Extract the (x, y) coordinate from the center of the cell holding the provided text.  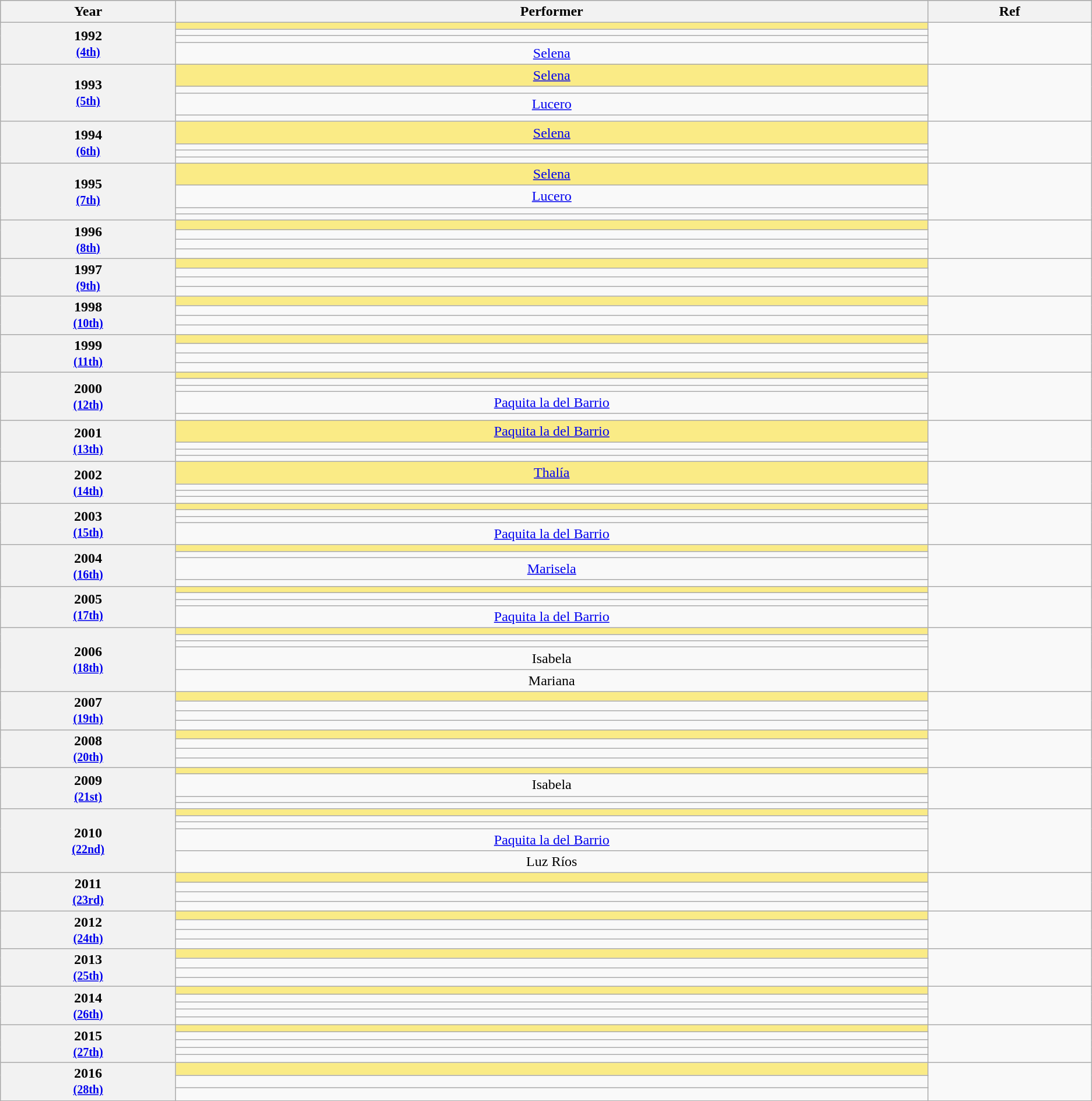
2005 (17th) (89, 606)
1998 (10th) (89, 315)
1992 (4th) (89, 43)
2006 (18th) (89, 660)
1997 (9th) (89, 278)
2001 (13th) (89, 441)
2012 (24th) (89, 930)
Mariana (552, 681)
1995 (7th) (89, 192)
2004 (16th) (89, 566)
Marisela (552, 569)
2003 (15th) (89, 524)
2013 (25th) (89, 968)
2009 (21st) (89, 788)
Thalía (552, 473)
2010 (22nd) (89, 841)
Luz Ríos (552, 862)
Performer (552, 12)
1993 (5th) (89, 93)
2000 (12th) (89, 396)
Ref (1009, 12)
1996 (8th) (89, 239)
2015 (27th) (89, 1044)
2008 (20th) (89, 749)
2002 (14th) (89, 483)
2011 (23rd) (89, 892)
2016 (28th) (89, 1081)
Year (89, 12)
1999 (11th) (89, 353)
2014 (26th) (89, 1005)
2007 (19th) (89, 710)
1994 (6th) (89, 142)
